Output the (X, Y) coordinate of the center of the cell containing the given text.  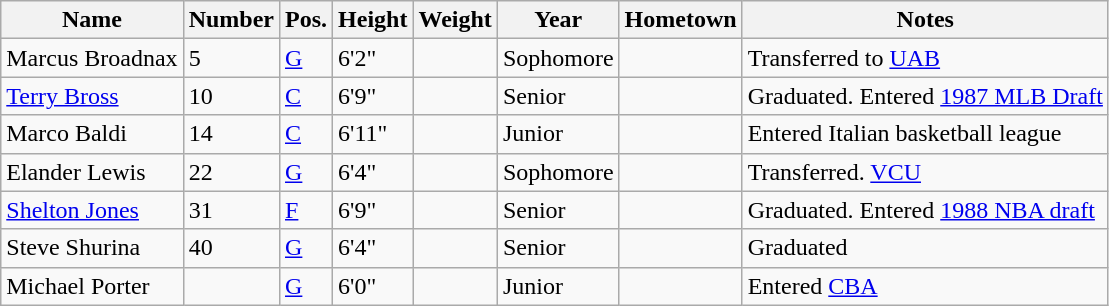
31 (231, 210)
40 (231, 248)
Transferred to UAB (925, 58)
Steve Shurina (92, 248)
F (306, 210)
Transferred. VCU (925, 172)
Michael Porter (92, 286)
Year (558, 20)
6'0" (373, 286)
Weight (455, 20)
Marcus Broadnax (92, 58)
Terry Bross (92, 96)
Notes (925, 20)
Elander Lewis (92, 172)
Graduated (925, 248)
Graduated. Entered 1988 NBA draft (925, 210)
Entered Italian basketball league (925, 134)
Graduated. Entered 1987 MLB Draft (925, 96)
10 (231, 96)
22 (231, 172)
Hometown (680, 20)
5 (231, 58)
Number (231, 20)
Shelton Jones (92, 210)
Entered CBA (925, 286)
Marco Baldi (92, 134)
Pos. (306, 20)
6'11" (373, 134)
Name (92, 20)
Height (373, 20)
6'2" (373, 58)
14 (231, 134)
